Identify which cell holds the provided text, then report its [x, y] central coordinate. 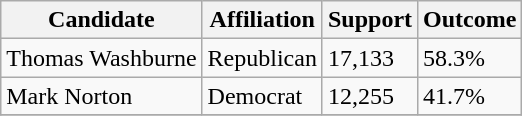
Democrat [262, 96]
58.3% [470, 58]
41.7% [470, 96]
Affiliation [262, 20]
Thomas Washburne [102, 58]
Candidate [102, 20]
17,133 [370, 58]
Mark Norton [102, 96]
Support [370, 20]
12,255 [370, 96]
Outcome [470, 20]
Republican [262, 58]
